Extract the [x, y] coordinate from the center of the cell holding the provided text.  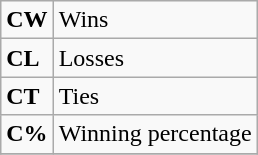
CW [27, 20]
Winning percentage [155, 134]
CL [27, 58]
Losses [155, 58]
Wins [155, 20]
CT [27, 96]
C% [27, 134]
Ties [155, 96]
